Identify which cell holds the provided text, then report its [X, Y] central coordinate. 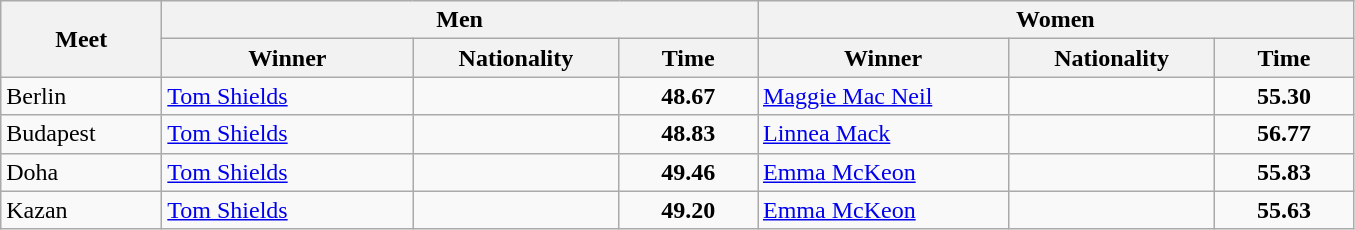
55.83 [1284, 172]
48.67 [688, 96]
49.20 [688, 210]
Linnea Mack [884, 134]
48.83 [688, 134]
Kazan [82, 210]
Women [1056, 20]
Meet [82, 39]
Maggie Mac Neil [884, 96]
55.30 [1284, 96]
Budapest [82, 134]
49.46 [688, 172]
55.63 [1284, 210]
56.77 [1284, 134]
Doha [82, 172]
Men [460, 20]
Berlin [82, 96]
